Pinpoint the cell where the given text exists, returning its [x, y] midpoint coordinate. 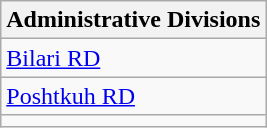
Poshtkuh RD [134, 96]
Administrative Divisions [134, 20]
Bilari RD [134, 58]
